Return the [X, Y] coordinate for the center point of the cell that contains the specified text.  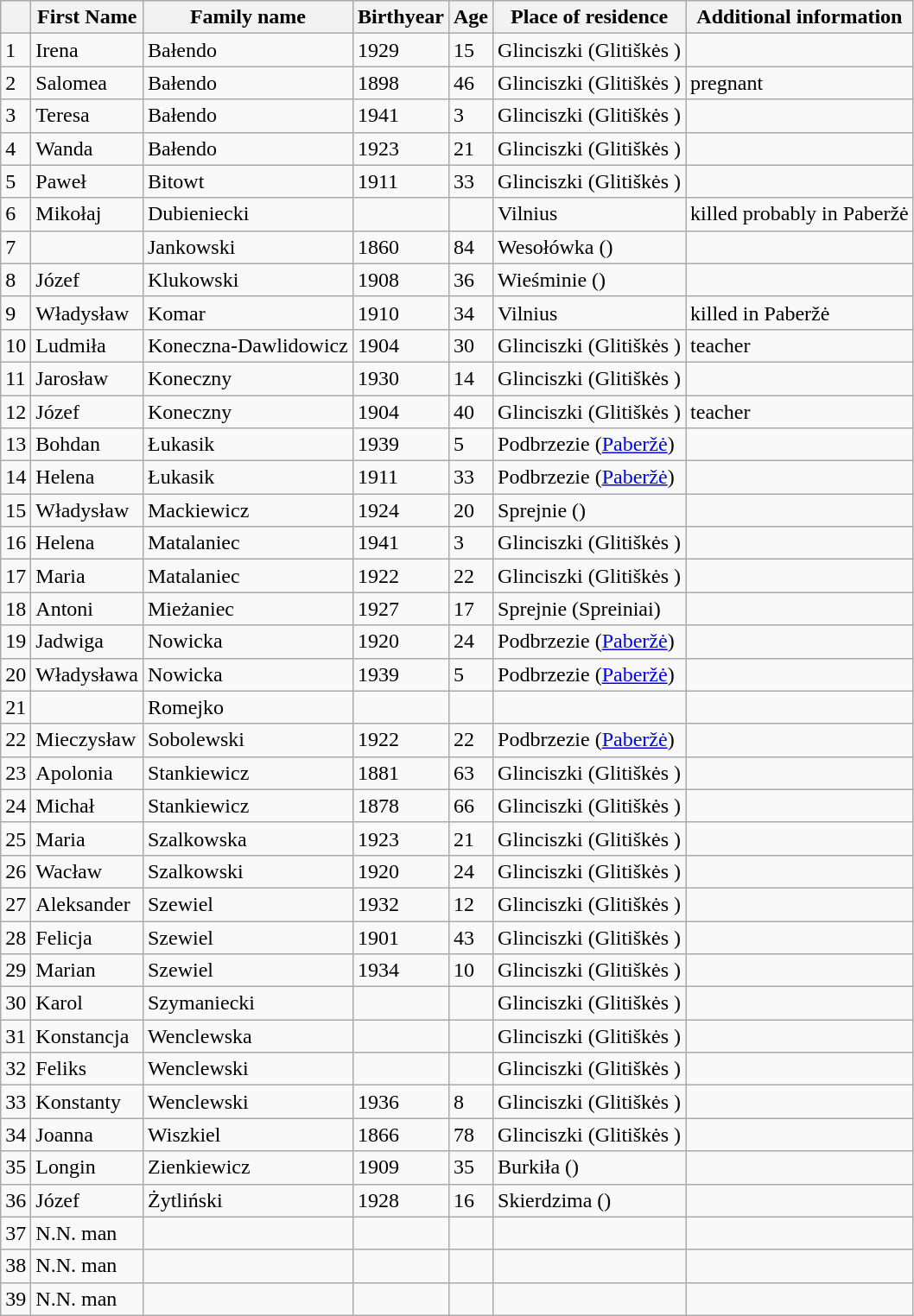
1910 [401, 313]
1878 [401, 806]
1928 [401, 1200]
Konstanty [87, 1102]
1929 [401, 50]
66 [470, 806]
Wesołówka () [589, 247]
Joanna [87, 1135]
Bohdan [87, 445]
Szalkowska [247, 838]
Władysława [87, 674]
Salomea [87, 83]
Mieżaniec [247, 609]
Konstancja [87, 1036]
18 [16, 609]
Burkiła () [589, 1167]
1930 [401, 378]
6 [16, 214]
1932 [401, 904]
13 [16, 445]
78 [470, 1135]
Szalkowski [247, 871]
1934 [401, 971]
Wanda [87, 149]
37 [16, 1233]
Felicja [87, 937]
Zienkiewicz [247, 1167]
Szymaniecki [247, 1003]
1 [16, 50]
23 [16, 773]
38 [16, 1266]
Antoni [87, 609]
Apolonia [87, 773]
Age [470, 17]
1936 [401, 1102]
32 [16, 1069]
killed probably in Paberžė [800, 214]
Dubieniecki [247, 214]
29 [16, 971]
Mieczysław [87, 740]
19 [16, 642]
Sobolewski [247, 740]
1927 [401, 609]
1898 [401, 83]
Romejko [247, 707]
Karol [87, 1003]
Sprejnie () [589, 510]
killed in Paberžė [800, 313]
39 [16, 1299]
Klukowski [247, 280]
27 [16, 904]
Sprejnie (Spreiniai) [589, 609]
Place of residence [589, 17]
Komar [247, 313]
Wieśminie () [589, 280]
Bitowt [247, 181]
Birthyear [401, 17]
Mikołaj [87, 214]
Koneczna-Dawlidowicz [247, 345]
Wacław [87, 871]
Longin [87, 1167]
2 [16, 83]
Wenclewska [247, 1036]
28 [16, 937]
Ludmiła [87, 345]
11 [16, 378]
Aleksander [87, 904]
26 [16, 871]
Michał [87, 806]
Paweł [87, 181]
7 [16, 247]
Jadwiga [87, 642]
4 [16, 149]
46 [470, 83]
1909 [401, 1167]
Teresa [87, 116]
63 [470, 773]
Żytliński [247, 1200]
Jankowski [247, 247]
31 [16, 1036]
Additional information [800, 17]
9 [16, 313]
First Name [87, 17]
Irena [87, 50]
1881 [401, 773]
1866 [401, 1135]
84 [470, 247]
43 [470, 937]
25 [16, 838]
Jarosław [87, 378]
Feliks [87, 1069]
40 [470, 412]
1901 [401, 937]
Wiszkiel [247, 1135]
Family name [247, 17]
1860 [401, 247]
pregnant [800, 83]
1908 [401, 280]
Skierdzima () [589, 1200]
Mackiewicz [247, 510]
1924 [401, 510]
Marian [87, 971]
